For the text-containing cell, return its midpoint in (X, Y) coordinate format. 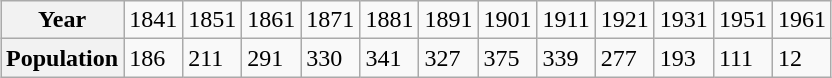
Year (62, 20)
1961 (802, 20)
330 (330, 58)
375 (508, 58)
211 (212, 58)
339 (566, 58)
1861 (272, 20)
277 (624, 58)
341 (390, 58)
1851 (212, 20)
186 (154, 58)
1871 (330, 20)
Population (62, 58)
1891 (448, 20)
111 (742, 58)
12 (802, 58)
327 (448, 58)
1841 (154, 20)
1931 (684, 20)
1881 (390, 20)
291 (272, 58)
1911 (566, 20)
1921 (624, 20)
193 (684, 58)
1901 (508, 20)
1951 (742, 20)
